For the text-containing cell, return its midpoint in [x, y] coordinate format. 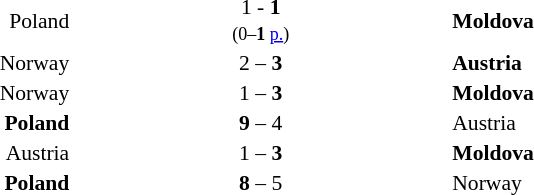
9 – 4 [260, 122]
2 – 3 [260, 62]
